Return [x, y] of the center of cell containing provided text 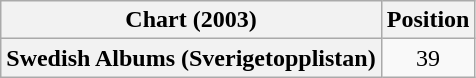
Swedish Albums (Sverigetopplistan) [191, 58]
Chart (2003) [191, 20]
39 [428, 58]
Position [428, 20]
